Scan for the cell matching the given text and deliver its (x, y) coordinate at center. 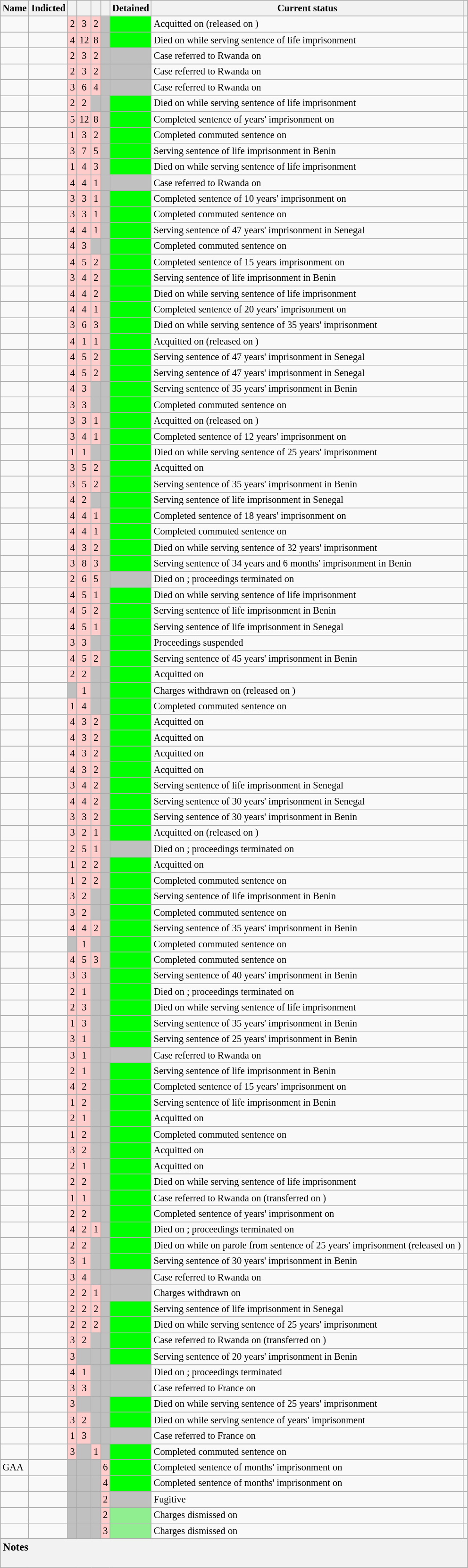
Serving sentence of 25 years' imprisonment in Benin (308, 1039)
Died on ; proceedings terminated (308, 1372)
GAA (15, 1468)
Completed sentence of 15 years' imprisonment on (308, 1087)
Serving sentence of 45 years' imprisonment in Benin (308, 659)
7 (84, 151)
Current status (308, 8)
Died on while on parole from sentence of 25 years' imprisonment (released on ) (308, 1246)
Charges withdrawn on (released on ) (308, 690)
Completed sentence of 18 years' imprisonment on (308, 516)
Completed sentence of 20 years' imprisonment on (308, 310)
Serving sentence of 30 years' imprisonment in Senegal (308, 802)
Died on while serving sentence of years' imprisonment (308, 1420)
Serving sentence of 40 years' imprisonment in Benin (308, 976)
Serving sentence of 34 years and 6 months' imprisonment in Benin (308, 564)
Name (15, 8)
Proceedings suspended (308, 643)
Fugitive (308, 1499)
Completed sentence of 12 years' imprisonment on (308, 436)
Completed sentence of 10 years' imprisonment on (308, 199)
Notes (234, 1553)
Died on while serving sentence of 32 years' imprisonment (308, 548)
Detained (131, 8)
Charges withdrawn on (308, 1293)
Died on while serving sentence of 35 years' imprisonment (308, 326)
Serving sentence of 20 years' imprisonment in Benin (308, 1357)
Completed sentence of 15 years imprisonment on (308, 262)
Indicted (48, 8)
